Scan for the cell matching the given text and deliver its [X, Y] coordinate at center. 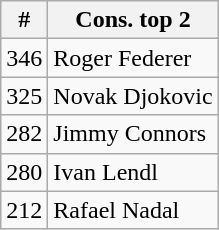
Roger Federer [133, 58]
325 [24, 96]
# [24, 20]
212 [24, 210]
282 [24, 134]
Rafael Nadal [133, 210]
Novak Djokovic [133, 96]
Jimmy Connors [133, 134]
280 [24, 172]
Ivan Lendl [133, 172]
Cons. top 2 [133, 20]
346 [24, 58]
